Search for the cell housing the specified text and yield its [x, y] center coordinate. 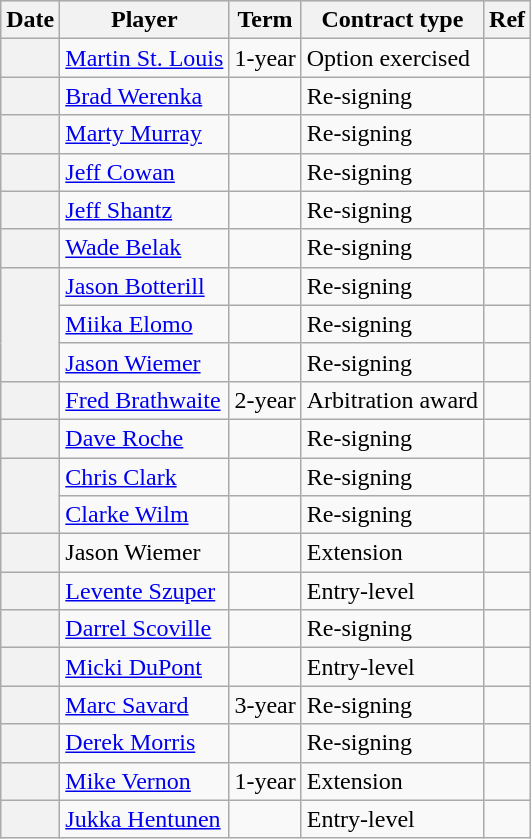
Option exercised [392, 58]
Dave Roche [144, 438]
Jason Botterill [144, 286]
Contract type [392, 20]
Darrel Scoville [144, 629]
Chris Clark [144, 477]
Jeff Shantz [144, 210]
Term [265, 20]
2-year [265, 400]
Jukka Hentunen [144, 819]
Marty Murray [144, 134]
Wade Belak [144, 248]
Jeff Cowan [144, 172]
Micki DuPont [144, 667]
3-year [265, 705]
Derek Morris [144, 743]
Miika Elomo [144, 324]
Levente Szuper [144, 591]
Martin St. Louis [144, 58]
Mike Vernon [144, 781]
Brad Werenka [144, 96]
Arbitration award [392, 400]
Date [30, 20]
Marc Savard [144, 705]
Clarke Wilm [144, 515]
Ref [508, 20]
Fred Brathwaite [144, 400]
Player [144, 20]
